Extract the (X, Y) coordinate from the center of the cell holding the provided text.  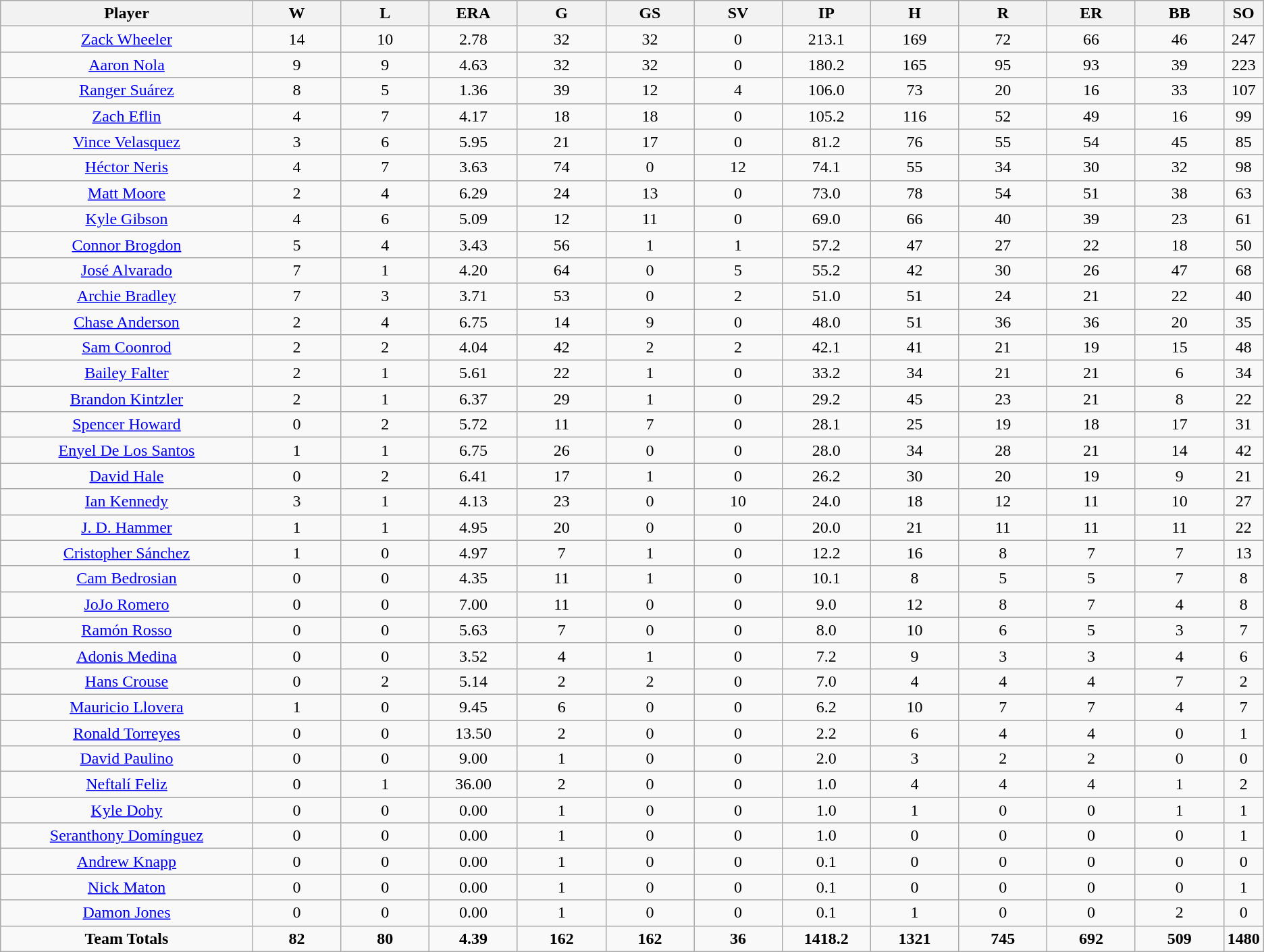
98 (1244, 167)
50 (1244, 244)
4.20 (474, 270)
Matt Moore (127, 193)
76 (914, 142)
49 (1091, 116)
61 (1244, 219)
82 (297, 938)
2.2 (826, 733)
80 (385, 938)
Team Totals (127, 938)
David Hale (127, 476)
Andrew Knapp (127, 862)
165 (914, 65)
6.29 (474, 193)
5.95 (474, 142)
35 (1244, 322)
Brandon Kintzler (127, 399)
72 (1003, 39)
5.72 (474, 425)
Spencer Howard (127, 425)
107 (1244, 90)
2.78 (474, 39)
Ramón Rosso (127, 630)
73.0 (826, 193)
4.97 (474, 553)
692 (1091, 938)
4.04 (474, 348)
4.13 (474, 502)
6.2 (826, 707)
74 (562, 167)
ER (1091, 14)
28.1 (826, 425)
Zack Wheeler (127, 39)
15 (1179, 348)
1418.2 (826, 938)
38 (1179, 193)
213.1 (826, 39)
42.1 (826, 348)
85 (1244, 142)
José Alvarado (127, 270)
1321 (914, 938)
Bailey Falter (127, 373)
IP (826, 14)
10.1 (826, 579)
7.2 (826, 656)
745 (1003, 938)
Seranthony Domínguez (127, 836)
33.2 (826, 373)
48 (1244, 348)
3.71 (474, 296)
Héctor Neris (127, 167)
74.1 (826, 167)
53 (562, 296)
509 (1179, 938)
ERA (474, 14)
7.0 (826, 681)
106.0 (826, 90)
25 (914, 425)
L (385, 14)
BB (1179, 14)
W (297, 14)
Player (127, 14)
26.2 (826, 476)
46 (1179, 39)
1.36 (474, 90)
6.41 (474, 476)
Ronald Torreyes (127, 733)
9.45 (474, 707)
28 (1003, 450)
Kyle Gibson (127, 219)
4.17 (474, 116)
12.2 (826, 553)
Neftalí Feliz (127, 785)
Nick Maton (127, 887)
Chase Anderson (127, 322)
Cristopher Sánchez (127, 553)
3.43 (474, 244)
93 (1091, 65)
68 (1244, 270)
20.0 (826, 527)
4.63 (474, 65)
JoJo Romero (127, 604)
51.0 (826, 296)
5.63 (474, 630)
7.00 (474, 604)
4.95 (474, 527)
Aaron Nola (127, 65)
SO (1244, 14)
R (1003, 14)
Hans Crouse (127, 681)
Damon Jones (127, 913)
247 (1244, 39)
223 (1244, 65)
29 (562, 399)
169 (914, 39)
Connor Brogdon (127, 244)
Sam Coonrod (127, 348)
95 (1003, 65)
3.52 (474, 656)
4.39 (474, 938)
GS (650, 14)
Zach Eflin (127, 116)
13.50 (474, 733)
H (914, 14)
73 (914, 90)
Archie Bradley (127, 296)
Ian Kennedy (127, 502)
David Paulino (127, 759)
2.0 (826, 759)
SV (739, 14)
63 (1244, 193)
36.00 (474, 785)
105.2 (826, 116)
56 (562, 244)
Kyle Dohy (127, 810)
G (562, 14)
64 (562, 270)
8.0 (826, 630)
5.09 (474, 219)
Mauricio Llovera (127, 707)
9.0 (826, 604)
3.63 (474, 167)
Ranger Suárez (127, 90)
Cam Bedrosian (127, 579)
5.14 (474, 681)
Enyel De Los Santos (127, 450)
Adonis Medina (127, 656)
57.2 (826, 244)
5.61 (474, 373)
81.2 (826, 142)
69.0 (826, 219)
24.0 (826, 502)
4.35 (474, 579)
116 (914, 116)
J. D. Hammer (127, 527)
9.00 (474, 759)
29.2 (826, 399)
6.37 (474, 399)
1480 (1244, 938)
Vince Velasquez (127, 142)
52 (1003, 116)
28.0 (826, 450)
33 (1179, 90)
41 (914, 348)
31 (1244, 425)
180.2 (826, 65)
99 (1244, 116)
48.0 (826, 322)
78 (914, 193)
55.2 (826, 270)
